For the text-containing cell, return its midpoint in (X, Y) coordinate format. 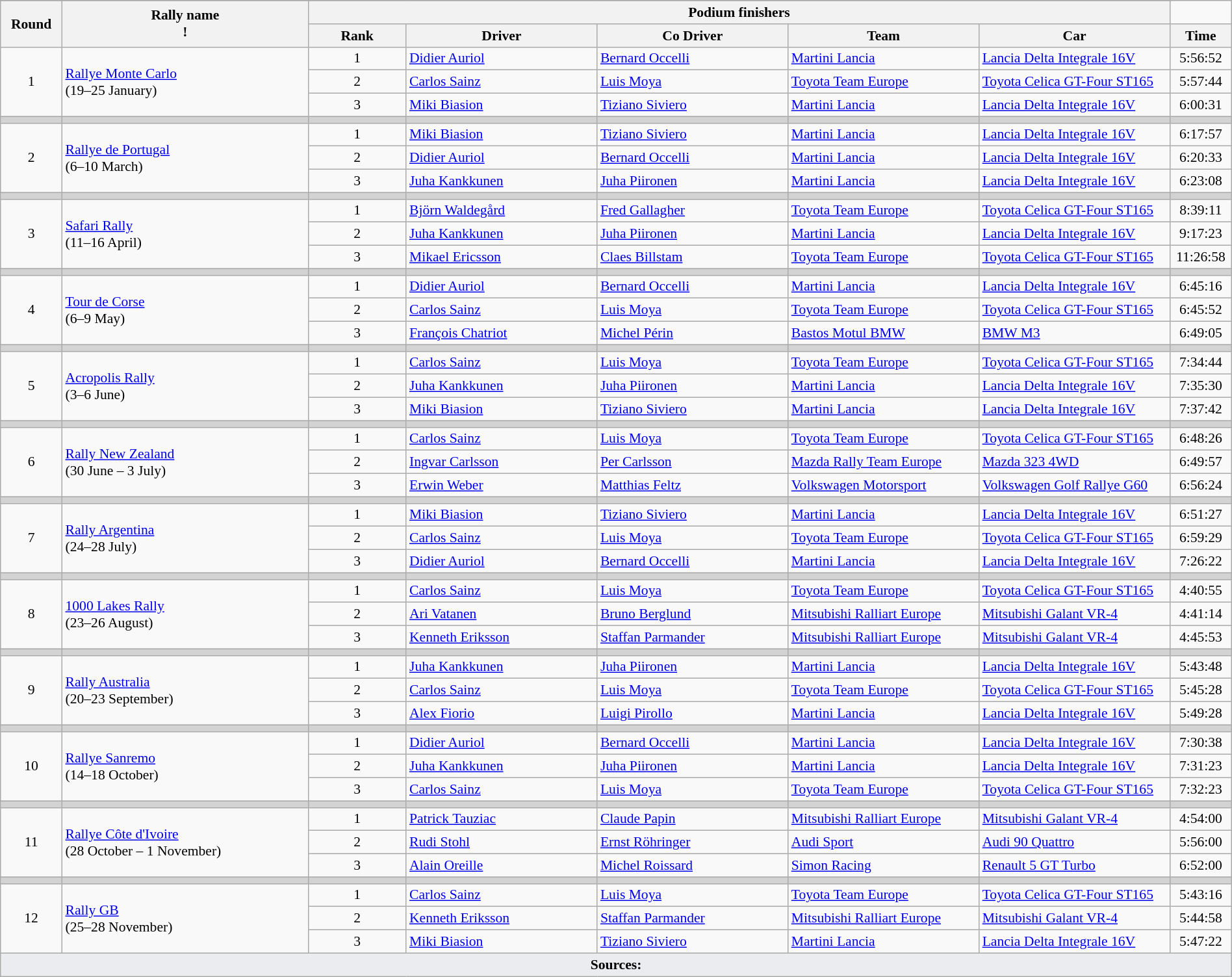
5:43:48 (1201, 667)
Audi 90 Quattro (1075, 842)
7 (31, 538)
Björn Waldegård (502, 211)
7:34:44 (1201, 363)
Rallye Sanremo(14–18 October) (185, 766)
Luigi Pirollo (693, 714)
Rally New Zealand(30 June – 3 July) (185, 462)
6:52:00 (1201, 866)
Claes Billstam (693, 257)
Safari Rally(11–16 April) (185, 234)
5:57:44 (1201, 82)
Claude Papin (693, 819)
4:40:55 (1201, 591)
7:32:23 (1201, 790)
Acropolis Rally(3–6 June) (185, 386)
6:20:33 (1201, 158)
8 (31, 614)
Rally name! (185, 23)
5 (31, 386)
6 (31, 462)
6:51:27 (1201, 515)
9 (31, 690)
Car (1075, 36)
Rudi Stohl (502, 842)
Rallye de Portugal(6–10 March) (185, 157)
6:49:05 (1201, 333)
5:45:28 (1201, 690)
5:47:22 (1201, 942)
Time (1201, 36)
12 (31, 918)
Rally Australia(20–23 September) (185, 690)
1000 Lakes Rally(23–26 August) (185, 614)
6:00:31 (1201, 105)
Mikael Ericsson (502, 257)
Patrick Tauziac (502, 819)
Ari Vatanen (502, 614)
Bruno Berglund (693, 614)
5:44:58 (1201, 918)
Per Carlsson (693, 462)
Rank (357, 36)
6:45:16 (1201, 287)
6:17:57 (1201, 135)
Mazda Rally Team Europe (884, 462)
Ingvar Carlsson (502, 462)
Rally GB(25–28 November) (185, 918)
Erwin Weber (502, 486)
Tour de Corse(6–9 May) (185, 309)
Team (884, 36)
5:49:28 (1201, 714)
Renault 5 GT Turbo (1075, 866)
6:49:57 (1201, 462)
Audi Sport (884, 842)
6:56:24 (1201, 486)
5:43:16 (1201, 895)
Sources: (616, 965)
Ernst Röhringer (693, 842)
Bastos Motul BMW (884, 333)
Michel Roissard (693, 866)
5:56:52 (1201, 59)
7:26:22 (1201, 562)
Alain Oreille (502, 866)
9:17:23 (1201, 234)
7:31:23 (1201, 766)
Michel Périn (693, 333)
11 (31, 842)
4:41:14 (1201, 614)
4 (31, 309)
Rallye Monte Carlo(19–25 January) (185, 82)
François Chatriot (502, 333)
7:30:38 (1201, 743)
4:54:00 (1201, 819)
7:37:42 (1201, 410)
Rallye Côte d'Ivoire(28 October – 1 November) (185, 842)
6:59:29 (1201, 538)
Simon Racing (884, 866)
Rally Argentina(24–28 July) (185, 538)
Volkswagen Golf Rallye G60 (1075, 486)
BMW M3 (1075, 333)
Mazda 323 4WD (1075, 462)
6:48:26 (1201, 439)
Co Driver (693, 36)
6:23:08 (1201, 181)
Round (31, 23)
Fred Gallagher (693, 211)
6:45:52 (1201, 310)
5:56:00 (1201, 842)
Matthias Feltz (693, 486)
8:39:11 (1201, 211)
Podium finishers (739, 12)
Driver (502, 36)
Alex Fiorio (502, 714)
4:45:53 (1201, 638)
Volkswagen Motorsport (884, 486)
11:26:58 (1201, 257)
7:35:30 (1201, 386)
10 (31, 766)
